Search for the cell housing the specified text and yield its (X, Y) center coordinate. 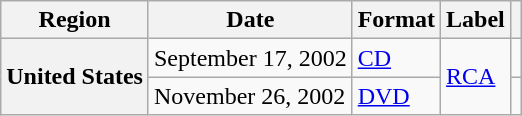
DVD (396, 96)
November 26, 2002 (250, 96)
Region (75, 20)
Label (476, 20)
September 17, 2002 (250, 58)
Date (250, 20)
United States (75, 77)
CD (396, 58)
RCA (476, 77)
Format (396, 20)
